Find where the given text appears and provide that cell's center as (x, y) coordinate. 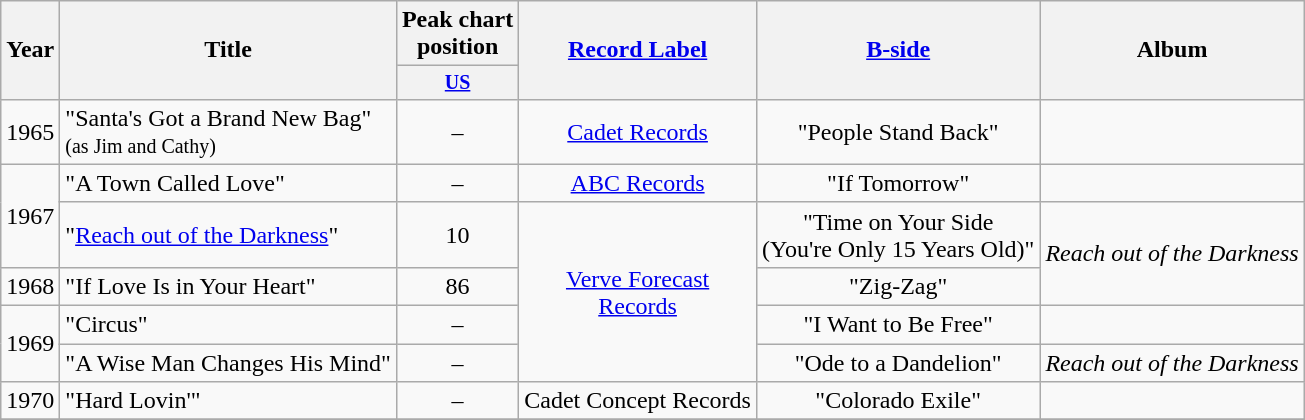
Cadet Records (638, 132)
ABC Records (638, 183)
Peak chartposition (457, 34)
86 (457, 286)
1970 (30, 401)
Title (228, 50)
US (457, 82)
B-side (898, 50)
"People Stand Back" (898, 132)
"Ode to a Dandelion" (898, 363)
Year (30, 50)
"Hard Lovin'" (228, 401)
"I Want to Be Free" (898, 325)
1965 (30, 132)
Record Label (638, 50)
"Time on Your Side(You're Only 15 Years Old)" (898, 234)
1967 (30, 216)
"If Love Is in Your Heart" (228, 286)
1968 (30, 286)
Cadet Concept Records (638, 401)
"Colorado Exile" (898, 401)
"If Tomorrow" (898, 183)
"Zig-Zag" (898, 286)
1969 (30, 344)
10 (457, 234)
Verve Forecast Records (638, 292)
Album (1172, 50)
"A Town Called Love" (228, 183)
"Santa's Got a Brand New Bag"(as Jim and Cathy) (228, 132)
"Reach out of the Darkness" (228, 234)
"Circus" (228, 325)
"A Wise Man Changes His Mind" (228, 363)
